From the cell containing the given text, extract its center point as [x, y] coordinate. 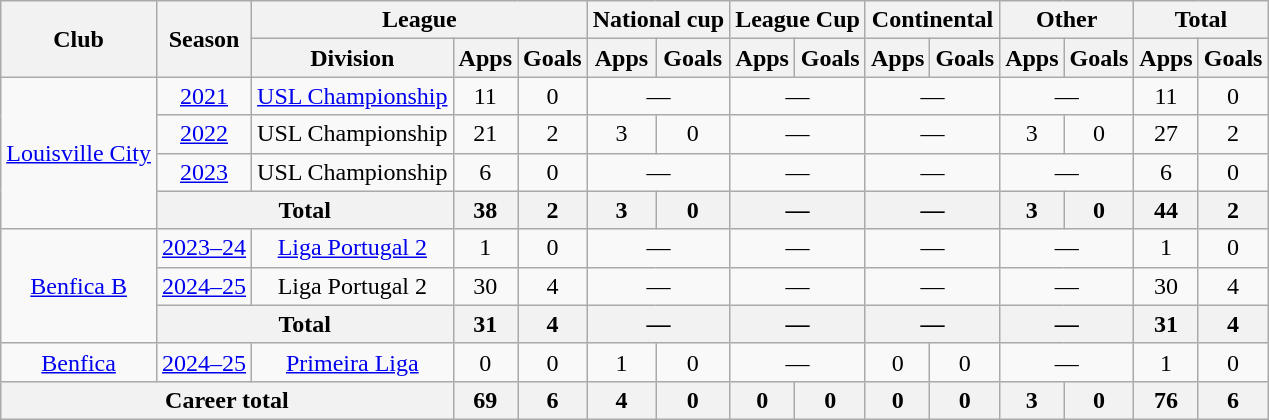
2023–24 [204, 248]
27 [1166, 134]
League Cup [798, 20]
Season [204, 39]
2023 [204, 172]
38 [485, 210]
Continental [932, 20]
Other [1067, 20]
Career total [227, 400]
21 [485, 134]
League [420, 20]
Benfica [79, 362]
76 [1166, 400]
National cup [658, 20]
Louisville City [79, 153]
Primeira Liga [353, 362]
Division [353, 58]
44 [1166, 210]
Club [79, 39]
Benfica B [79, 286]
69 [485, 400]
2022 [204, 134]
2021 [204, 96]
